Output the (X, Y) coordinate of the center of the cell containing the given text.  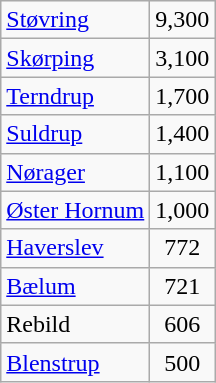
1,000 (182, 210)
Nørager (76, 172)
Haverslev (76, 248)
1,400 (182, 134)
Blenstrup (76, 362)
3,100 (182, 58)
1,100 (182, 172)
Støvring (76, 20)
Suldrup (76, 134)
772 (182, 248)
9,300 (182, 20)
606 (182, 324)
Rebild (76, 324)
721 (182, 286)
500 (182, 362)
Bælum (76, 286)
Øster Hornum (76, 210)
Skørping (76, 58)
1,700 (182, 96)
Terndrup (76, 96)
